Return (X, Y) of the center of cell containing provided text 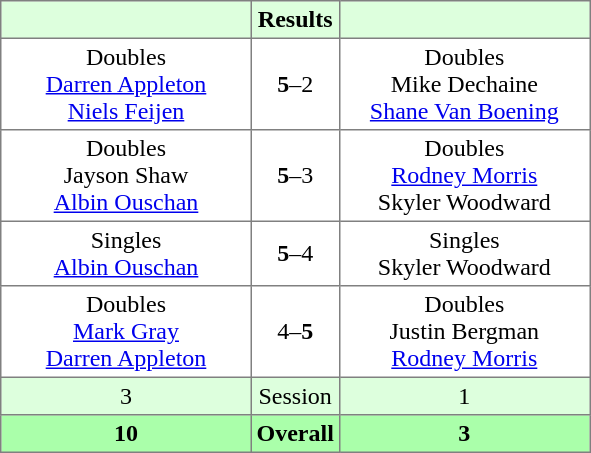
5–4 (295, 253)
4–5 (295, 332)
DoublesMike DechaineShane Van Boening (464, 84)
DoublesJayson ShawAlbin Ouschan (126, 176)
SinglesSkyler Woodward (464, 253)
DoublesMark GrayDarren Appleton (126, 332)
DoublesDarren AppletonNiels Feijen (126, 84)
DoublesRodney MorrisSkyler Woodward (464, 176)
DoublesJustin BergmanRodney Morris (464, 332)
10 (126, 434)
SinglesAlbin Ouschan (126, 253)
Overall (295, 434)
1 (464, 396)
5–3 (295, 176)
Session (295, 396)
5–2 (295, 84)
Results (295, 20)
